Provide the [X, Y] coordinate of the cell's center where the given text is located.  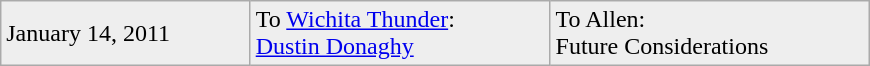
January 14, 2011 [126, 34]
To Allen: Future Considerations [710, 34]
To Wichita Thunder: Dustin Donaghy [400, 34]
